Return (X, Y) of the center of cell containing provided text 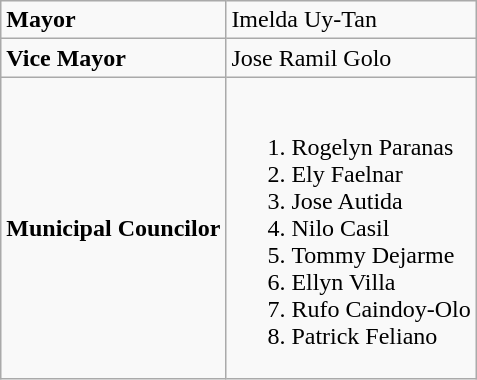
Municipal Councilor (114, 228)
Vice Mayor (114, 58)
Jose Ramil Golo (351, 58)
Rogelyn ParanasEly FaelnarJose AutidaNilo CasilTommy DejarmeEllyn VillaRufo Caindoy-OloPatrick Feliano (351, 228)
Imelda Uy-Tan (351, 20)
Mayor (114, 20)
